Locate the cell with the specified text and output its (X, Y) center coordinate. 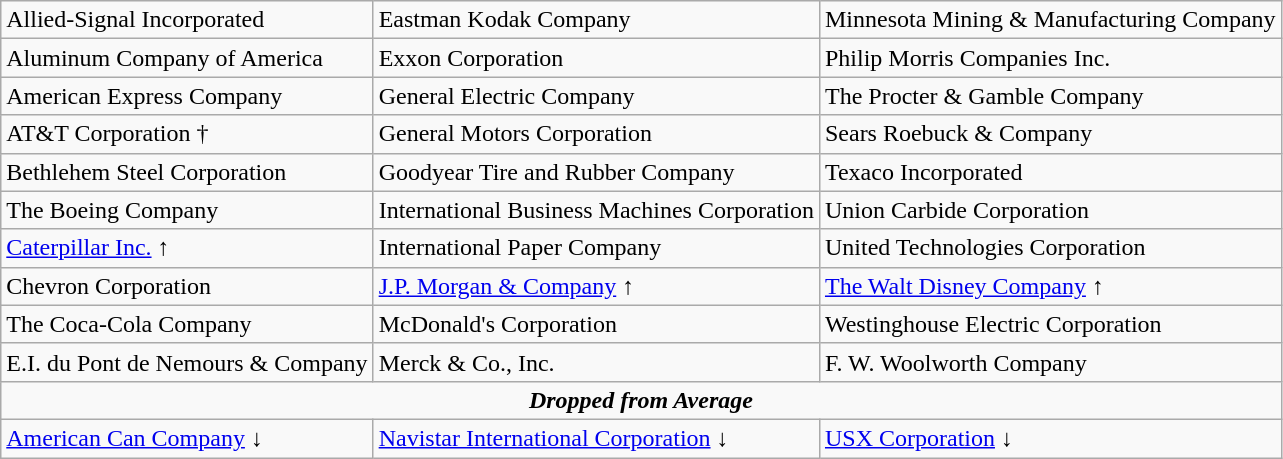
Texaco Incorporated (1050, 172)
General Electric Company (596, 96)
Merck & Co., Inc. (596, 362)
The Walt Disney Company ↑ (1050, 286)
McDonald's Corporation (596, 324)
American Express Company (187, 96)
General Motors Corporation (596, 134)
International Paper Company (596, 248)
E.I. du Pont de Nemours & Company (187, 362)
The Coca-Cola Company (187, 324)
Bethlehem Steel Corporation (187, 172)
Sears Roebuck & Company (1050, 134)
Eastman Kodak Company (596, 20)
Westinghouse Electric Corporation (1050, 324)
Chevron Corporation (187, 286)
The Procter & Gamble Company (1050, 96)
F. W. Woolworth Company (1050, 362)
United Technologies Corporation (1050, 248)
American Can Company ↓ (187, 438)
International Business Machines Corporation (596, 210)
USX Corporation ↓ (1050, 438)
Caterpillar Inc. ↑ (187, 248)
Navistar International Corporation ↓ (596, 438)
Aluminum Company of America (187, 58)
AT&T Corporation † (187, 134)
Minnesota Mining & Manufacturing Company (1050, 20)
Allied-Signal Incorporated (187, 20)
Dropped from Average (641, 400)
The Boeing Company (187, 210)
Union Carbide Corporation (1050, 210)
J.P. Morgan & Company ↑ (596, 286)
Exxon Corporation (596, 58)
Goodyear Tire and Rubber Company (596, 172)
Philip Morris Companies Inc. (1050, 58)
